Output the [x, y] coordinate of the center of the cell containing the given text.  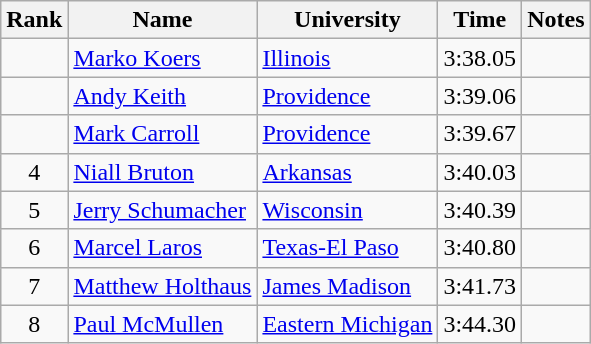
3:44.30 [480, 324]
4 [34, 172]
Niall Bruton [162, 172]
3:41.73 [480, 286]
Eastern Michigan [348, 324]
Matthew Holthaus [162, 286]
Wisconsin [348, 210]
5 [34, 210]
3:40.39 [480, 210]
3:40.03 [480, 172]
Jerry Schumacher [162, 210]
3:39.67 [480, 134]
Marko Koers [162, 58]
Texas-El Paso [348, 248]
Marcel Laros [162, 248]
Rank [34, 20]
Mark Carroll [162, 134]
Notes [556, 20]
3:40.80 [480, 248]
Arkansas [348, 172]
University [348, 20]
Illinois [348, 58]
Paul McMullen [162, 324]
James Madison [348, 286]
Time [480, 20]
6 [34, 248]
3:39.06 [480, 96]
Name [162, 20]
Andy Keith [162, 96]
7 [34, 286]
8 [34, 324]
3:38.05 [480, 58]
